Locate the cell with the specified text and output its (X, Y) center coordinate. 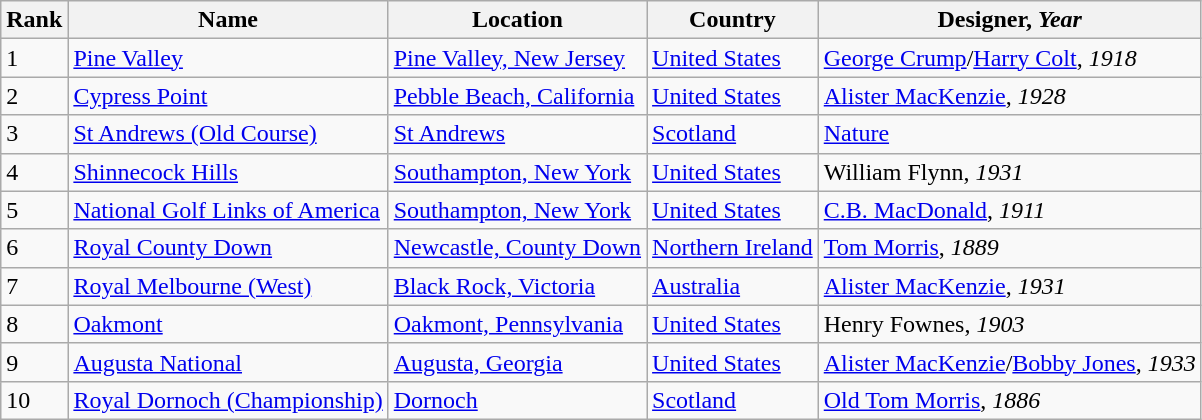
Australia (733, 286)
3 (34, 134)
1 (34, 58)
7 (34, 286)
Location (517, 20)
Rank (34, 20)
Alister MacKenzie/Bobby Jones, 1933 (1010, 362)
C.B. MacDonald, 1911 (1010, 210)
2 (34, 96)
Black Rock, Victoria (517, 286)
Augusta, Georgia (517, 362)
Royal Melbourne (West) (228, 286)
6 (34, 248)
Shinnecock Hills (228, 172)
St Andrews (517, 134)
Pine Valley (228, 58)
Country (733, 20)
Oakmont, Pennsylvania (517, 324)
10 (34, 400)
National Golf Links of America (228, 210)
Alister MacKenzie, 1928 (1010, 96)
Northern Ireland (733, 248)
9 (34, 362)
Pebble Beach, California (517, 96)
Henry Fownes, 1903 (1010, 324)
George Crump/Harry Colt, 1918 (1010, 58)
Cypress Point (228, 96)
8 (34, 324)
Oakmont (228, 324)
Augusta National (228, 362)
Old Tom Morris, 1886 (1010, 400)
Tom Morris, 1889 (1010, 248)
Alister MacKenzie, 1931 (1010, 286)
5 (34, 210)
Royal County Down (228, 248)
Dornoch (517, 400)
Pine Valley, New Jersey (517, 58)
4 (34, 172)
Nature (1010, 134)
Designer, Year (1010, 20)
St Andrews (Old Course) (228, 134)
Royal Dornoch (Championship) (228, 400)
Newcastle, County Down (517, 248)
William Flynn, 1931 (1010, 172)
Name (228, 20)
